Return the (x, y) coordinate for the center point of the cell that contains the specified text.  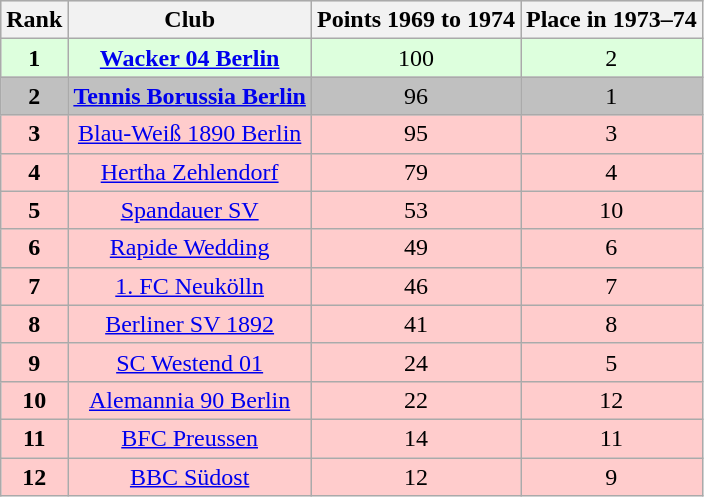
41 (416, 324)
Tennis Borussia Berlin (190, 96)
Berliner SV 1892 (190, 324)
Spandauer SV (190, 210)
14 (416, 438)
79 (416, 172)
Club (190, 20)
53 (416, 210)
SC Westend 01 (190, 362)
BBC Südost (190, 477)
46 (416, 286)
22 (416, 400)
Rank (34, 20)
Rapide Wedding (190, 248)
Points 1969 to 1974 (416, 20)
1. FC Neukölln (190, 286)
Alemannia 90 Berlin (190, 400)
95 (416, 134)
Place in 1973–74 (611, 20)
96 (416, 96)
Hertha Zehlendorf (190, 172)
Wacker 04 Berlin (190, 58)
Blau-Weiß 1890 Berlin (190, 134)
BFC Preussen (190, 438)
100 (416, 58)
24 (416, 362)
49 (416, 248)
